Scan for the cell matching the given text and deliver its [X, Y] coordinate at center. 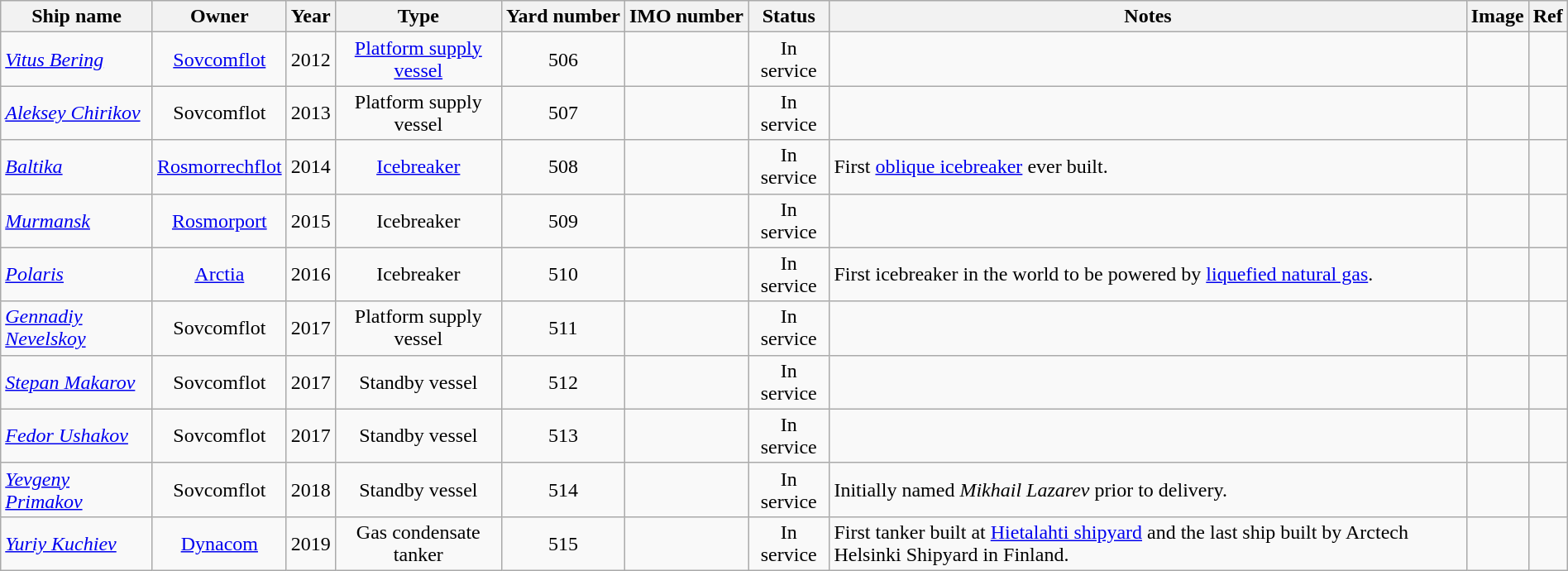
Rosmorrechflot [219, 167]
510 [562, 275]
514 [562, 490]
Image [1497, 17]
Notes [1148, 17]
Polaris [77, 275]
511 [562, 328]
Gennadiy Nevelskoy [77, 328]
Gas condensate tanker [418, 543]
513 [562, 435]
First oblique icebreaker ever built. [1148, 167]
Aleksey Chirikov [77, 113]
Yevgeny Primakov [77, 490]
2015 [311, 220]
508 [562, 167]
Yard number [562, 17]
Fedor Ushakov [77, 435]
First icebreaker in the world to be powered by liquefied natural gas. [1148, 275]
Owner [219, 17]
2012 [311, 60]
Dynacom [219, 543]
507 [562, 113]
506 [562, 60]
Status [789, 17]
2013 [311, 113]
2018 [311, 490]
2014 [311, 167]
Ref [1548, 17]
Arctia [219, 275]
2016 [311, 275]
509 [562, 220]
Rosmorport [219, 220]
2019 [311, 543]
Initially named Mikhail Lazarev prior to delivery. [1148, 490]
IMO number [686, 17]
Vitus Bering [77, 60]
First tanker built at Hietalahti shipyard and the last ship built by Arctech Helsinki Shipyard in Finland. [1148, 543]
Stepan Makarov [77, 382]
Baltika [77, 167]
515 [562, 543]
Yuriy Kuchiev [77, 543]
Ship name [77, 17]
Type [418, 17]
Year [311, 17]
Murmansk [77, 220]
512 [562, 382]
